Determine the (X, Y) coordinate at the center of the cell enclosing the given text.  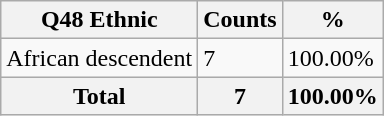
% (332, 20)
Total (100, 96)
African descendent (100, 58)
Counts (240, 20)
Q48 Ethnic (100, 20)
